Return [X, Y] of the center of cell containing provided text 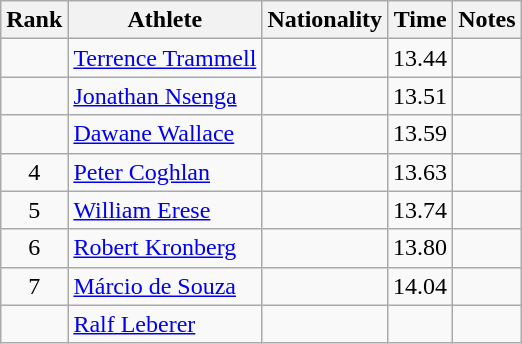
4 [34, 172]
Dawane Wallace [165, 134]
Jonathan Nsenga [165, 96]
13.44 [420, 58]
13.74 [420, 210]
Ralf Leberer [165, 324]
13.51 [420, 96]
13.63 [420, 172]
Rank [34, 20]
Terrence Trammell [165, 58]
Márcio de Souza [165, 286]
5 [34, 210]
William Erese [165, 210]
13.80 [420, 248]
6 [34, 248]
13.59 [420, 134]
Athlete [165, 20]
Robert Kronberg [165, 248]
Time [420, 20]
Peter Coghlan [165, 172]
14.04 [420, 286]
7 [34, 286]
Nationality [325, 20]
Notes [487, 20]
